Extract the [X, Y] coordinate from the center of the cell holding the provided text.  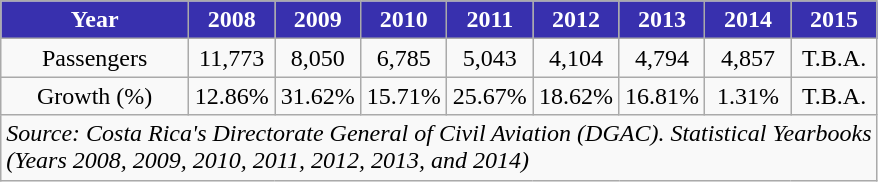
4,794 [662, 58]
1.31% [748, 96]
16.81% [662, 96]
4,857 [748, 58]
2014 [748, 20]
15.71% [404, 96]
11,773 [232, 58]
2010 [404, 20]
8,050 [318, 58]
25.67% [490, 96]
12.86% [232, 96]
2015 [834, 20]
Growth (%) [95, 96]
2012 [576, 20]
2009 [318, 20]
2008 [232, 20]
2011 [490, 20]
6,785 [404, 58]
Passengers [95, 58]
18.62% [576, 96]
Source: Costa Rica's Directorate General of Civil Aviation (DGAC). Statistical Yearbooks(Years 2008, 2009, 2010, 2011, 2012, 2013, and 2014) [439, 148]
2013 [662, 20]
4,104 [576, 58]
31.62% [318, 96]
Year [95, 20]
5,043 [490, 58]
